For the text-containing cell, return its midpoint in [X, Y] coordinate format. 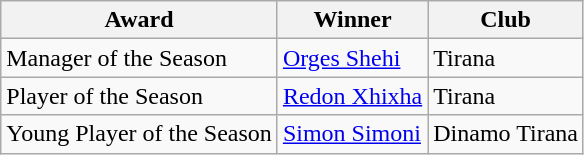
Award [140, 20]
Dinamo Tirana [506, 134]
Young Player of the Season [140, 134]
Club [506, 20]
Simon Simoni [352, 134]
Manager of the Season [140, 58]
Orges Shehi [352, 58]
Winner [352, 20]
Redon Xhixha [352, 96]
Player of the Season [140, 96]
